From the cell containing the given text, extract its center point as [x, y] coordinate. 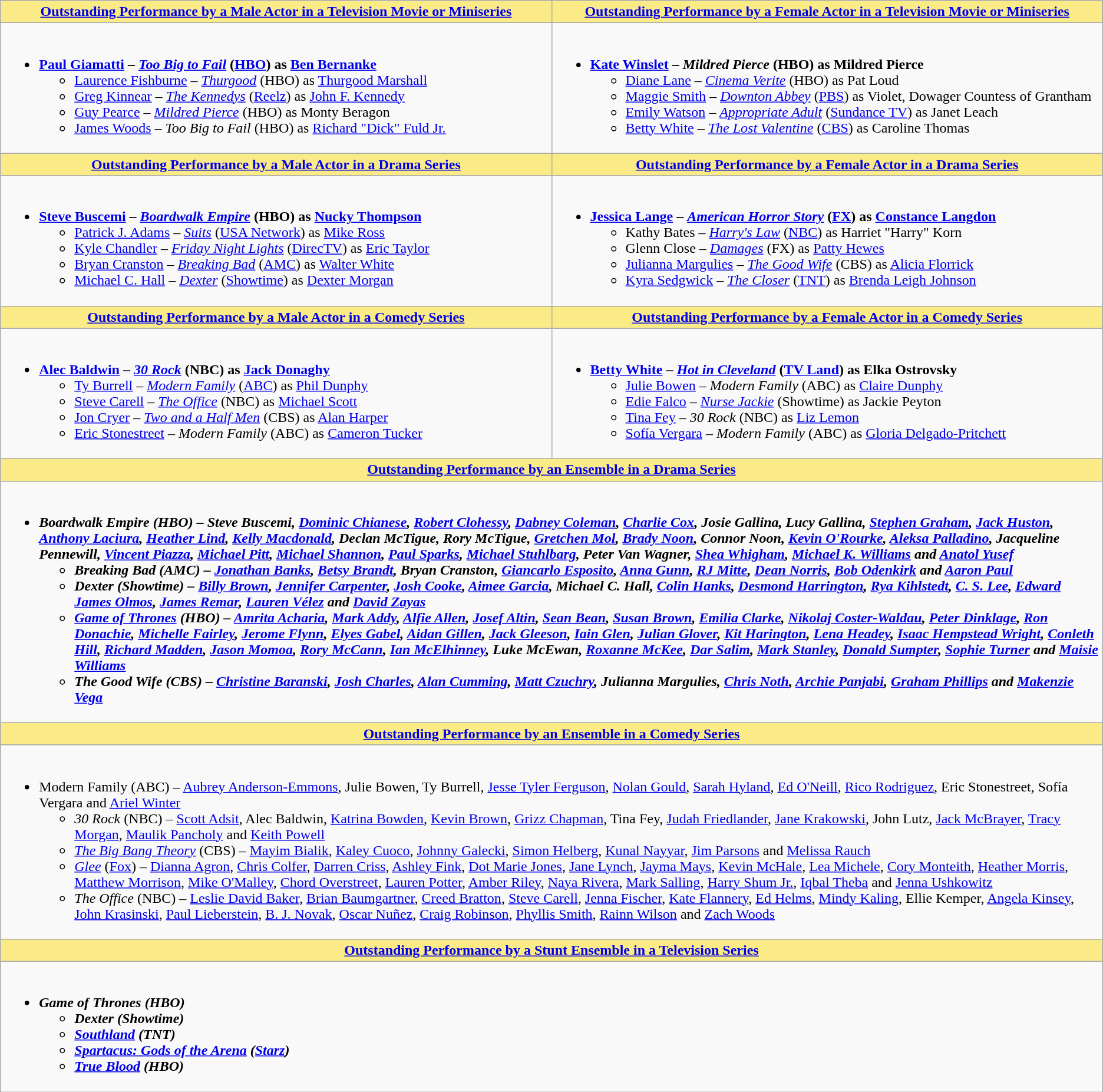
Game of Thrones (HBO)Dexter (Showtime)Southland (TNT)Spartacus: Gods of the Arena (Starz)True Blood (HBO) [551, 1027]
Outstanding Performance by a Female Actor in a Comedy Series [827, 317]
Outstanding Performance by a Male Actor in a Comedy Series [276, 317]
Outstanding Performance by an Ensemble in a Comedy Series [551, 734]
Outstanding Performance by a Stunt Ensemble in a Television Series [551, 950]
Outstanding Performance by a Female Actor in a Television Movie or Miniseries [827, 12]
Outstanding Performance by a Male Actor in a Television Movie or Miniseries [276, 12]
Outstanding Performance by a Male Actor in a Drama Series [276, 164]
Outstanding Performance by an Ensemble in a Drama Series [551, 470]
Outstanding Performance by a Female Actor in a Drama Series [827, 164]
